From the cell containing the given text, extract its center point as (x, y) coordinate. 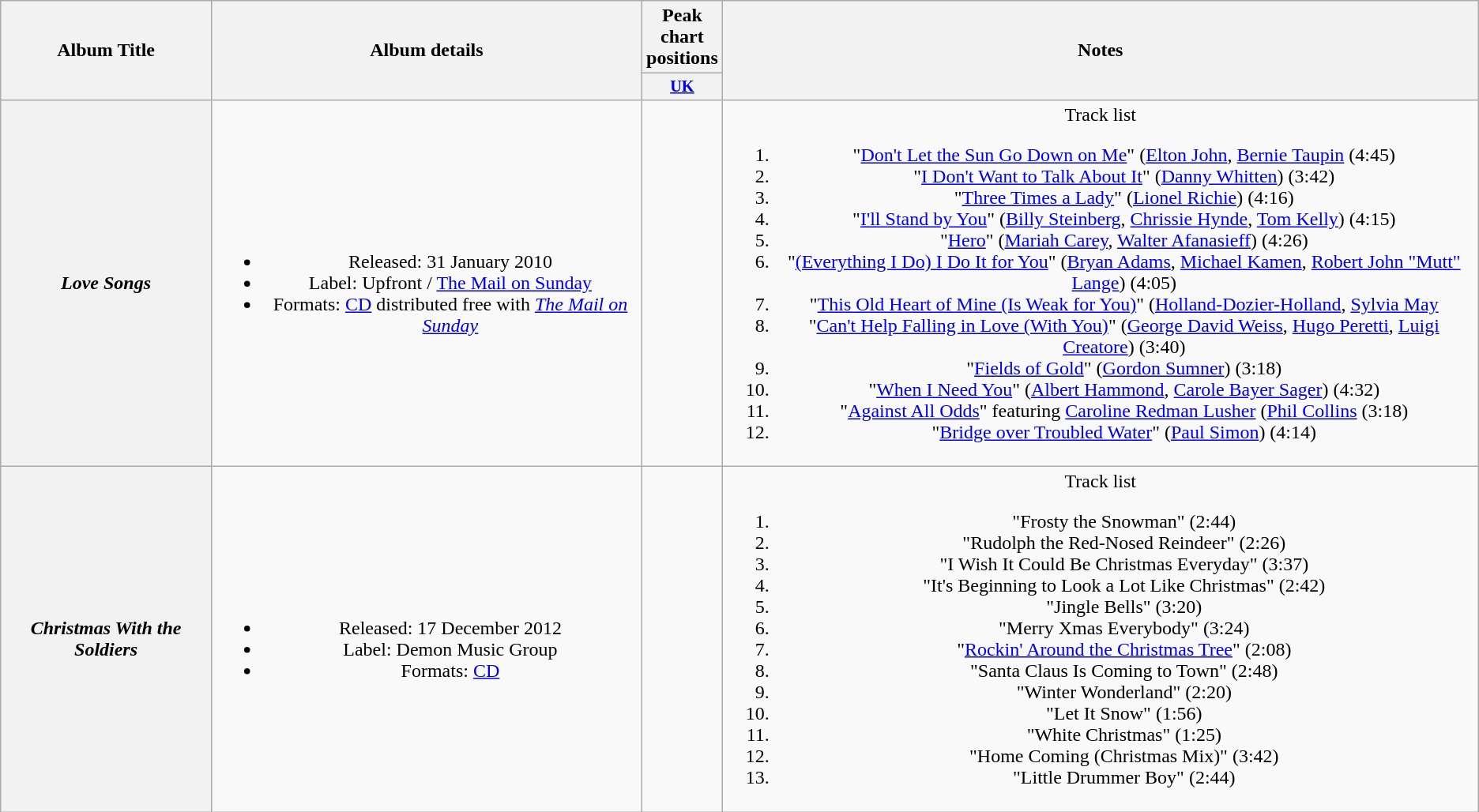
Christmas With the Soldiers (106, 640)
Released: 17 December 2012Label: Demon Music GroupFormats: CD (427, 640)
Album details (427, 51)
UK (683, 87)
Notes (1100, 51)
Love Songs (106, 283)
Peak chart positions (683, 37)
Released: 31 January 2010Label: Upfront / The Mail on SundayFormats: CD distributed free with The Mail on Sunday (427, 283)
Album Title (106, 51)
